Detect which cell encompasses the target text, then output its [X, Y] center coordinate. 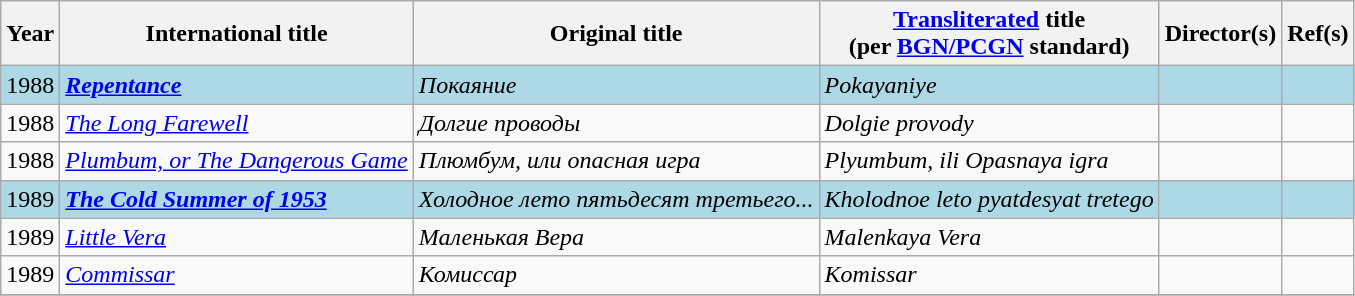
Plyumbum, ili Opasnaya igra [989, 161]
Dolgie provody [989, 123]
Little Vera [236, 237]
Kholodnoe leto pyatdesyat tretego [989, 199]
Original title [616, 34]
Repentance [236, 85]
Pokayaniye [989, 85]
Ref(s) [1318, 34]
Холодное лето пятьдесят третьего... [616, 199]
Маленькая Вера [616, 237]
The Long Farewell [236, 123]
Plumbum, or The Dangerous Game [236, 161]
Плюмбум, или опасная игра [616, 161]
Transliterated title(per BGN/PCGN standard) [989, 34]
Commissar [236, 275]
Director(s) [1220, 34]
Покаяние [616, 85]
Долгие проводы [616, 123]
Year [30, 34]
International title [236, 34]
The Cold Summer of 1953 [236, 199]
Komissar [989, 275]
Комиссар [616, 275]
Malenkaya Vera [989, 237]
